Return (X, Y) of the center of cell containing provided text 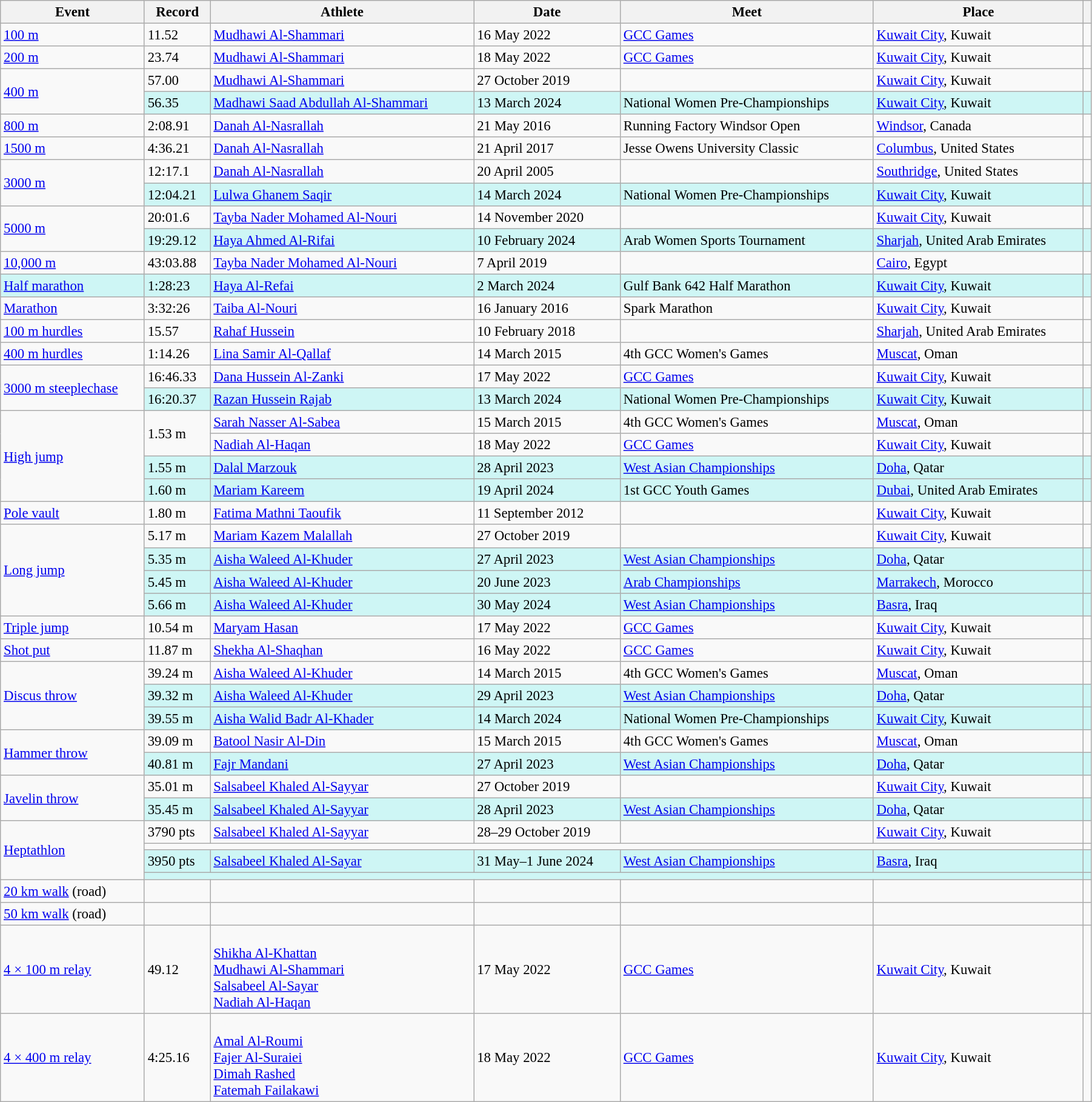
Lulwa Ghanem Saqir (342, 195)
12:04.21 (177, 195)
35.01 m (177, 787)
Razan Hussein Rajab (342, 399)
3:32:26 (177, 309)
Columbus, United States (978, 149)
5.45 m (177, 582)
Shekha Al-Shaqhan (342, 650)
1.60 m (177, 490)
10 February 2024 (547, 240)
30 May 2024 (547, 604)
Running Factory Windsor Open (747, 126)
2:08.91 (177, 126)
1.55 m (177, 468)
Cairo, Egypt (978, 262)
4 × 400 m relay (73, 1057)
Shot put (73, 650)
11.87 m (177, 650)
1500 m (73, 149)
Gulf Bank 642 Half Marathon (747, 286)
20 km walk (road) (73, 891)
400 m (73, 92)
39.24 m (177, 673)
28–29 October 2019 (547, 832)
4 × 100 m relay (73, 969)
11.52 (177, 35)
56.35 (177, 103)
14 November 2020 (547, 217)
39.09 m (177, 741)
31 May–1 June 2024 (547, 861)
Aisha Walid Badr Al-Khader (342, 718)
1.53 m (177, 434)
200 m (73, 58)
7 April 2019 (547, 262)
Lina Samir Al-Qallaf (342, 354)
5.35 m (177, 559)
Salsabeel Khaled Al-Sayar (342, 861)
11 September 2012 (547, 513)
Arab Championships (747, 582)
1.80 m (177, 513)
10.54 m (177, 627)
Southridge, United States (978, 172)
43:03.88 (177, 262)
16:20.37 (177, 399)
Amal Al-RoumiFajer Al-SuraieiDimah RashedFatemah Failakawi (342, 1057)
49.12 (177, 969)
Marrakech, Morocco (978, 582)
Jesse Owens University Classic (747, 149)
5000 m (73, 228)
10 February 2018 (547, 331)
57.00 (177, 81)
Windsor, Canada (978, 126)
39.55 m (177, 718)
21 April 2017 (547, 149)
Meet (747, 12)
1:28:23 (177, 286)
5.17 m (177, 536)
10,000 m (73, 262)
Taiba Al-Nouri (342, 309)
Spark Marathon (747, 309)
Fatima Mathni Taoufik (342, 513)
Mariam Kareem (342, 490)
Long jump (73, 570)
39.32 m (177, 696)
Pole vault (73, 513)
12:17.1 (177, 172)
23.74 (177, 58)
Madhawi Saad Abdullah Al-Shammari (342, 103)
3000 m (73, 183)
High jump (73, 456)
Arab Women Sports Tournament (747, 240)
40.81 m (177, 764)
Place (978, 12)
100 m hurdles (73, 331)
2 March 2024 (547, 286)
Fajr Mandani (342, 764)
Triple jump (73, 627)
100 m (73, 35)
Dalal Marzouk (342, 468)
Record (177, 12)
4:25.16 (177, 1057)
Dubai, United Arab Emirates (978, 490)
50 km walk (road) (73, 913)
29 April 2023 (547, 696)
Athlete (342, 12)
Haya Al-Refai (342, 286)
3000 m steeplechase (73, 388)
3950 pts (177, 861)
Mariam Kazem Malallah (342, 536)
Event (73, 12)
20:01.6 (177, 217)
Nadiah Al-Haqan (342, 445)
800 m (73, 126)
16:46.33 (177, 376)
Javelin throw (73, 798)
19:29.12 (177, 240)
Dana Hussein Al-Zanki (342, 376)
Batool Nasir Al-Din (342, 741)
Half marathon (73, 286)
Date (547, 12)
21 May 2016 (547, 126)
1:14.26 (177, 354)
35.45 m (177, 810)
Discus throw (73, 696)
20 April 2005 (547, 172)
Rahaf Hussein (342, 331)
Heptathlon (73, 850)
4:36.21 (177, 149)
400 m hurdles (73, 354)
1st GCC Youth Games (747, 490)
Sarah Nasser Al-Sabea (342, 422)
19 April 2024 (547, 490)
Shikha Al-KhattanMudhawi Al-ShammariSalsabeel Al-SayarNadiah Al-Haqan (342, 969)
3790 pts (177, 832)
Maryam Hasan (342, 627)
16 January 2016 (547, 309)
5.66 m (177, 604)
15.57 (177, 331)
Haya Ahmed Al-Rifai (342, 240)
20 June 2023 (547, 582)
Marathon (73, 309)
Hammer throw (73, 753)
